Return the (X, Y) coordinate for the center point of the cell that contains the specified text.  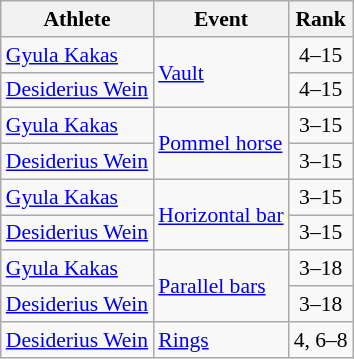
Pommel horse (220, 144)
Event (220, 19)
4, 6–8 (321, 340)
Vault (220, 72)
Horizontal bar (220, 214)
Rank (321, 19)
Parallel bars (220, 286)
Athlete (77, 19)
Rings (220, 340)
